Scan for the cell matching the given text and deliver its (X, Y) coordinate at center. 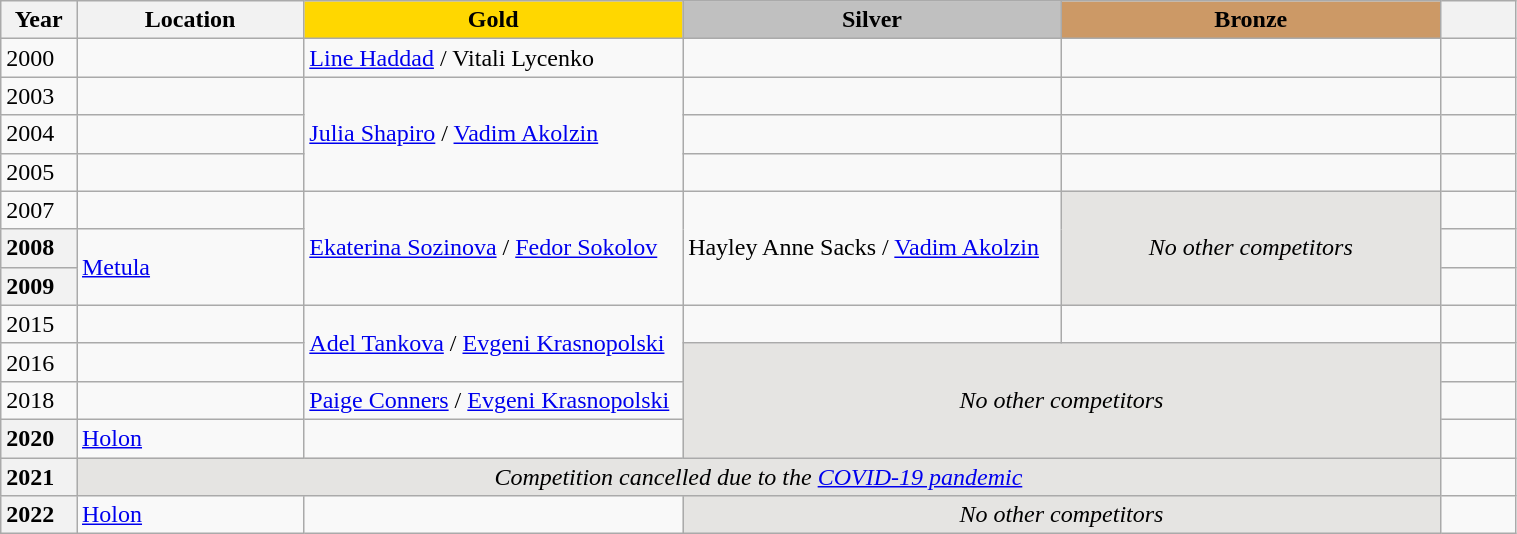
2004 (39, 134)
2005 (39, 172)
Line Haddad / Vitali Lycenko (494, 58)
Year (39, 20)
Julia Shapiro / Vadim Akolzin (494, 134)
Gold (494, 20)
2016 (39, 362)
2003 (39, 96)
2015 (39, 324)
Paige Conners / Evgeni Krasnopolski (494, 400)
Hayley Anne Sacks / Vadim Akolzin (872, 248)
Silver (872, 20)
2008 (39, 248)
Adel Tankova / Evgeni Krasnopolski (494, 343)
2000 (39, 58)
2018 (39, 400)
2020 (39, 438)
2007 (39, 210)
2009 (39, 286)
Ekaterina Sozinova / Fedor Sokolov (494, 248)
Location (190, 20)
Competition cancelled due to the COVID-19 pandemic (758, 477)
2021 (39, 477)
2022 (39, 515)
Bronze (1250, 20)
Metula (190, 267)
